Pinpoint the cell where the given text exists, returning its (x, y) midpoint coordinate. 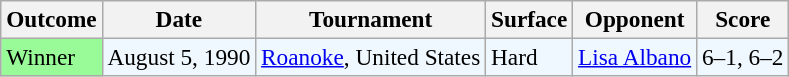
Date (179, 19)
6–1, 6–2 (743, 57)
Tournament (371, 19)
Roanoke, United States (371, 57)
Surface (530, 19)
Winner (52, 57)
Hard (530, 57)
Outcome (52, 19)
Score (743, 19)
Lisa Albano (635, 57)
Opponent (635, 19)
August 5, 1990 (179, 57)
